Pinpoint the cell where the given text exists, returning its (X, Y) midpoint coordinate. 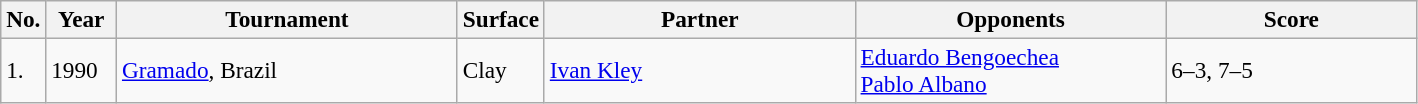
6–3, 7–5 (1292, 70)
1. (24, 70)
Tournament (288, 19)
Year (82, 19)
Surface (500, 19)
Ivan Kley (700, 70)
1990 (82, 70)
Clay (500, 70)
Score (1292, 19)
Opponents (1010, 19)
Partner (700, 19)
No. (24, 19)
Eduardo Bengoechea Pablo Albano (1010, 70)
Gramado, Brazil (288, 70)
